For the text-containing cell, return its midpoint in (X, Y) coordinate format. 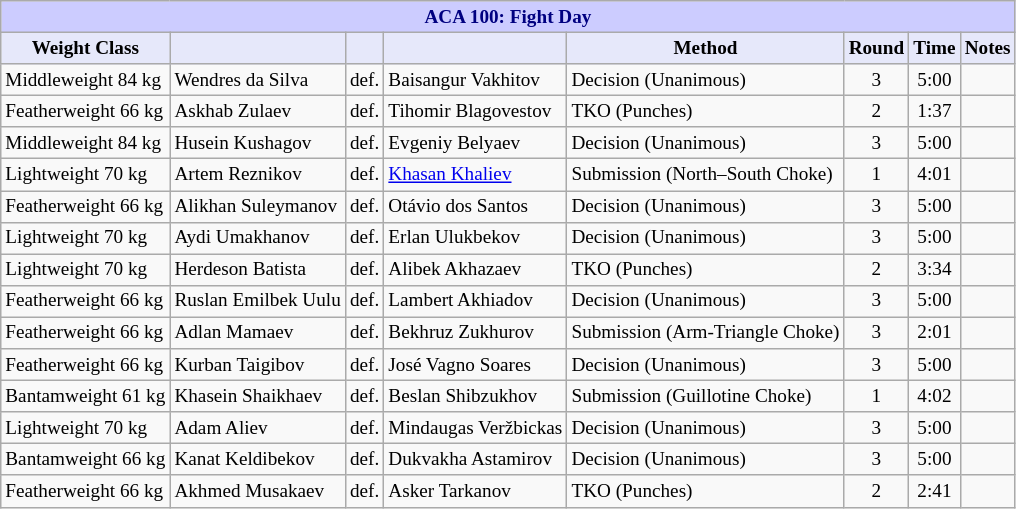
Bekhruz Zukhurov (476, 333)
Wendres da Silva (258, 80)
Adlan Mamaev (258, 333)
Tihomir Blagovestov (476, 111)
Beslan Shibzukhov (476, 396)
Adam Aliev (258, 428)
Submission (North–South Choke) (706, 175)
2:41 (934, 491)
4:02 (934, 396)
Aydi Umakhanov (258, 238)
Bantamweight 61 kg (86, 396)
Husein Kushagov (258, 143)
Submission (Arm-Triangle Choke) (706, 333)
Asker Tarkanov (476, 491)
Artem Reznikov (258, 175)
Baisangur Vakhitov (476, 80)
Kanat Keldibekov (258, 460)
3:34 (934, 270)
Dukvakha Astamirov (476, 460)
Submission (Guillotine Choke) (706, 396)
Evgeniy Belyaev (476, 143)
Alibek Akhazaev (476, 270)
Herdeson Batista (258, 270)
José Vagno Soares (476, 365)
Time (934, 48)
1:37 (934, 111)
Khasan Khaliev (476, 175)
Akhmed Musakaev (258, 491)
Erlan Ulukbekov (476, 238)
Lambert Akhiadov (476, 301)
Kurban Taigibov (258, 365)
Weight Class (86, 48)
Notes (988, 48)
Alikhan Suleymanov (258, 206)
Method (706, 48)
Khasein Shaikhaev (258, 396)
ACA 100: Fight Day (508, 17)
Bantamweight 66 kg (86, 460)
Ruslan Emilbek Uulu (258, 301)
Round (876, 48)
Otávio dos Santos (476, 206)
4:01 (934, 175)
Askhab Zulaev (258, 111)
2:01 (934, 333)
Mindaugas Veržbickas (476, 428)
